Search for the cell housing the specified text and yield its (X, Y) center coordinate. 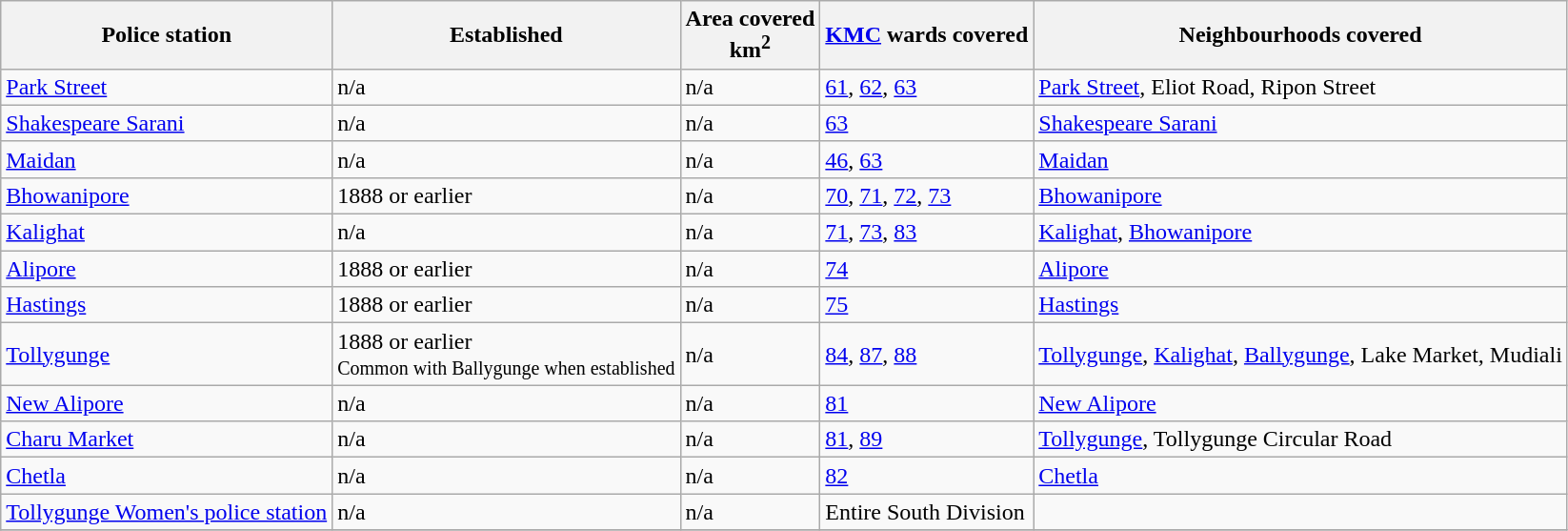
Area coveredkm2 (751, 35)
71, 73, 83 (927, 233)
82 (927, 476)
Kalighat (167, 233)
1888 or earlierCommon with Ballygunge when established (507, 355)
Park Street (167, 87)
Tollygunge, Tollygunge Circular Road (1301, 439)
74 (927, 269)
Established (507, 35)
46, 63 (927, 159)
61, 62, 63 (927, 87)
KMC wards covered (927, 35)
81 (927, 403)
Tollygunge (167, 355)
81, 89 (927, 439)
75 (927, 305)
70, 71, 72, 73 (927, 195)
84, 87, 88 (927, 355)
Tollygunge, Kalighat, Ballygunge, Lake Market, Mudiali (1301, 355)
Tollygunge Women's police station (167, 512)
Charu Market (167, 439)
Kalighat, Bhowanipore (1301, 233)
63 (927, 123)
Park Street, Eliot Road, Ripon Street (1301, 87)
Entire South Division (927, 512)
Neighbourhoods covered (1301, 35)
Police station (167, 35)
